Provide the [X, Y] coordinate of the cell's center where the given text is located.  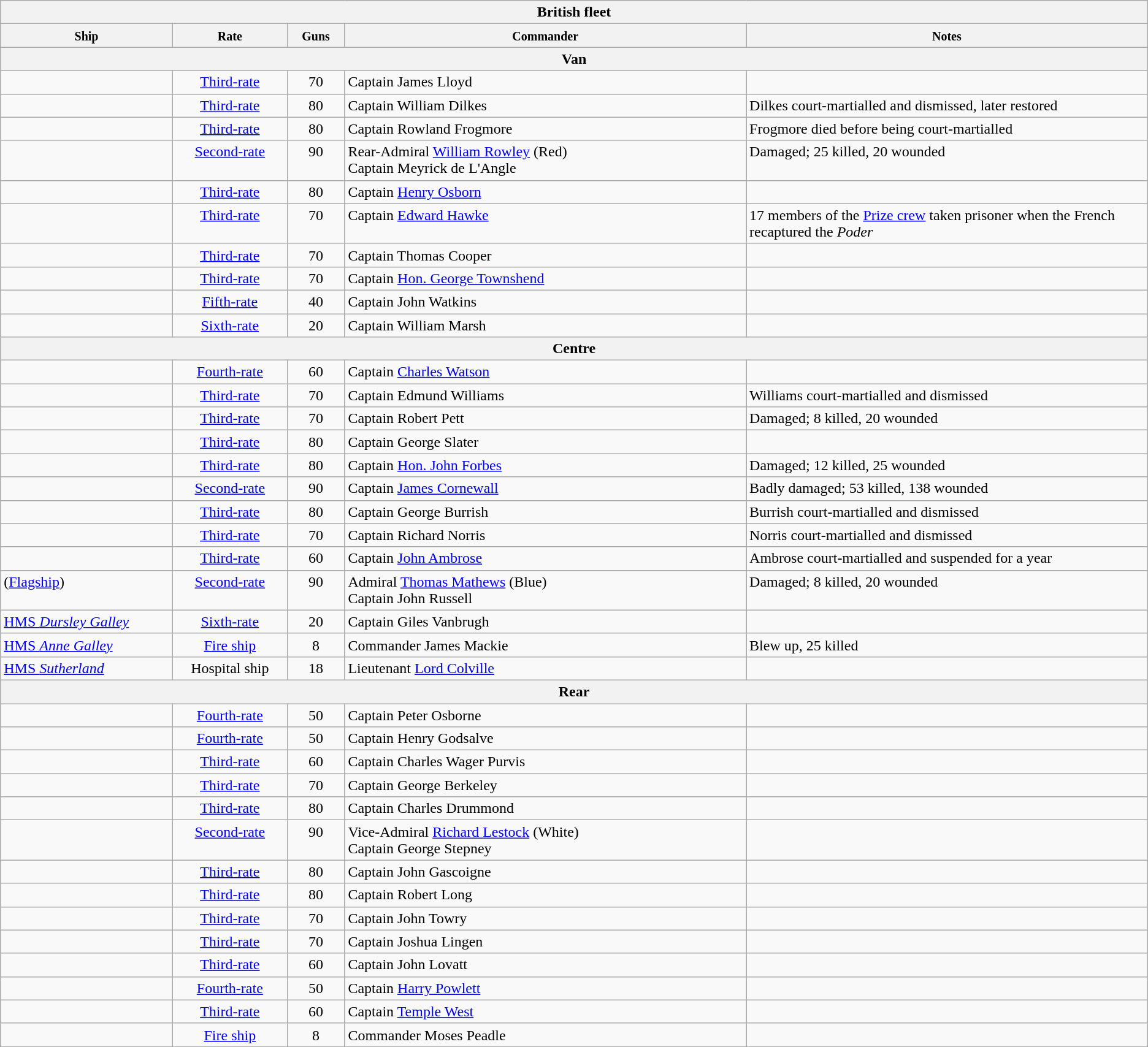
Captain Joshua Lingen [546, 942]
Captain James Cornewall [546, 489]
HMS Dursley Galley [87, 622]
Captain John Lovatt [546, 965]
Captain George Slater [546, 442]
Captain John Ambrose [546, 558]
Commander James Mackie [546, 645]
Centre [574, 349]
Captain Harry Powlett [546, 988]
Hospital ship [229, 668]
HMS Sutherland [87, 668]
Frogmore died before being court-martialled [947, 129]
British fleet [574, 12]
Captain John Gascoigne [546, 872]
Captain William Dilkes [546, 105]
Commander [546, 36]
Captain Robert Long [546, 895]
Burrish court-martialled and dismissed [947, 512]
Captain Charles Wager Purvis [546, 762]
17 members of the Prize crew taken prisoner when the French recaptured the Poder [947, 223]
Vice-Admiral Richard Lestock (White)Captain George Stepney [546, 840]
Commander Moses Peadle [546, 1035]
Blew up, 25 killed [947, 645]
Rear-Admiral William Rowley (Red)Captain Meyrick de L'Angle [546, 161]
Norris court-martialled and dismissed [947, 535]
Rear [574, 691]
Captain John Watkins [546, 302]
Ship [87, 36]
Guns [316, 36]
Captain James Lloyd [546, 82]
(Flagship) [87, 590]
HMS Anne Galley [87, 645]
Captain George Burrish [546, 512]
Captain Hon. George Townshend [546, 278]
Admiral Thomas Mathews (Blue) Captain John Russell [546, 590]
Captain Edmund Williams [546, 395]
Captain Robert Pett [546, 419]
Captain Charles Watson [546, 372]
Captain Edward Hawke [546, 223]
Lieutenant Lord Colville [546, 668]
Captain Hon. John Forbes [546, 465]
Fifth-rate [229, 302]
Captain Charles Drummond [546, 809]
Damaged; 25 killed, 20 wounded [947, 161]
Van [574, 59]
Notes [947, 36]
Captain William Marsh [546, 326]
Damaged; 12 killed, 25 wounded [947, 465]
Dilkes court-martialled and dismissed, later restored [947, 105]
Williams court-martialled and dismissed [947, 395]
Captain Peter Osborne [546, 715]
Captain John Towry [546, 918]
Captain Giles Vanbrugh [546, 622]
Captain Henry Godsalve [546, 739]
Captain Thomas Cooper [546, 255]
18 [316, 668]
Captain Richard Norris [546, 535]
Captain George Berkeley [546, 785]
Rate [229, 36]
Ambrose court-martialled and suspended for a year [947, 558]
Captain Henry Osborn [546, 192]
Captain Temple West [546, 1011]
40 [316, 302]
Badly damaged; 53 killed, 138 wounded [947, 489]
Captain Rowland Frogmore [546, 129]
